Return the (X, Y) coordinate for the center point of the cell that contains the specified text.  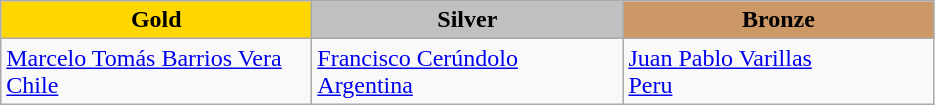
Francisco Cerúndolo Argentina (468, 72)
Bronze (778, 20)
Gold (156, 20)
Silver (468, 20)
Marcelo Tomás Barrios Vera Chile (156, 72)
Juan Pablo Varillas Peru (778, 72)
